From the cell containing the given text, extract its center point as (x, y) coordinate. 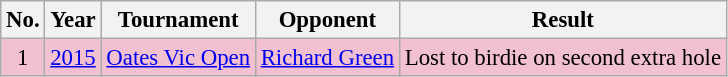
No. (23, 20)
Tournament (178, 20)
Opponent (327, 20)
Oates Vic Open (178, 58)
2015 (73, 58)
Lost to birdie on second extra hole (562, 58)
Result (562, 20)
1 (23, 58)
Richard Green (327, 58)
Year (73, 20)
